Find where the given text appears and provide that cell's center as [x, y] coordinate. 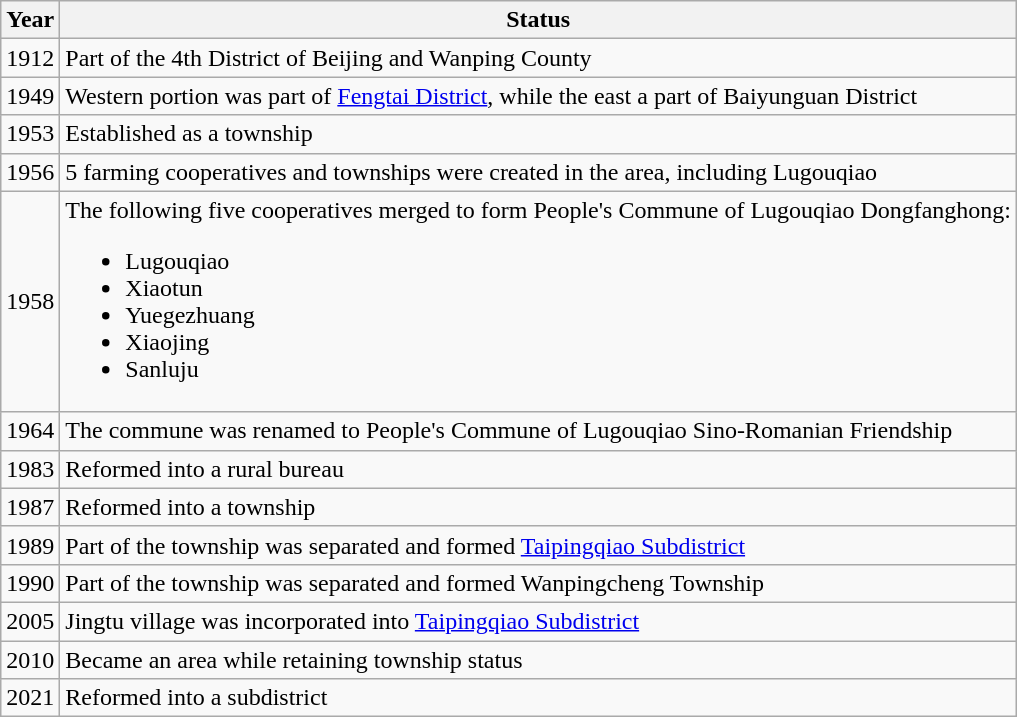
1964 [30, 431]
The commune was renamed to People's Commune of Lugouqiao Sino-Romanian Friendship [538, 431]
Reformed into a township [538, 507]
5 farming cooperatives and townships were created in the area, including Lugouqiao [538, 172]
1990 [30, 583]
Status [538, 20]
Year [30, 20]
Reformed into a subdistrict [538, 698]
1958 [30, 302]
1953 [30, 134]
1912 [30, 58]
Established as a township [538, 134]
1949 [30, 96]
1983 [30, 469]
2005 [30, 621]
1956 [30, 172]
Part of the township was separated and formed Taipingqiao Subdistrict [538, 545]
2021 [30, 698]
Part of the township was separated and formed Wanpingcheng Township [538, 583]
1987 [30, 507]
2010 [30, 659]
Reformed into a rural bureau [538, 469]
Jingtu village was incorporated into Taipingqiao Subdistrict [538, 621]
Part of the 4th District of Beijing and Wanping County [538, 58]
1989 [30, 545]
Western portion was part of Fengtai District, while the east a part of Baiyunguan District [538, 96]
The following five cooperatives merged to form People's Commune of Lugouqiao Dongfanghong:LugouqiaoXiaotunYuegezhuangXiaojingSanluju [538, 302]
Became an area while retaining township status [538, 659]
